Return (x, y) of the center of cell containing provided text 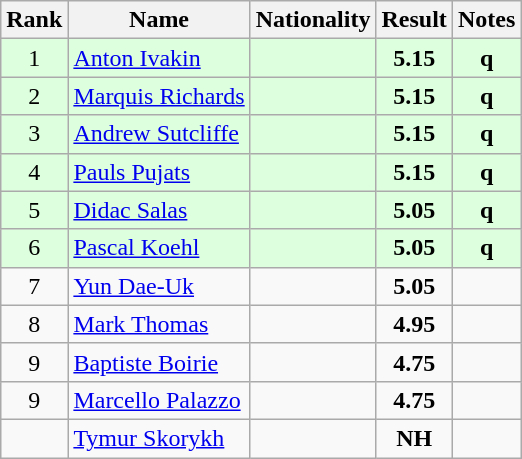
6 (34, 248)
Notes (486, 20)
Tymur Skorykh (159, 438)
NH (414, 438)
Nationality (313, 20)
3 (34, 134)
4 (34, 172)
5 (34, 210)
1 (34, 58)
Pauls Pujats (159, 172)
Marcello Palazzo (159, 400)
Yun Dae-Uk (159, 286)
Baptiste Boirie (159, 362)
Rank (34, 20)
Pascal Koehl (159, 248)
Andrew Sutcliffe (159, 134)
Didac Salas (159, 210)
8 (34, 324)
Name (159, 20)
7 (34, 286)
4.95 (414, 324)
2 (34, 96)
Marquis Richards (159, 96)
Anton Ivakin (159, 58)
Mark Thomas (159, 324)
Result (414, 20)
